Return the (x, y) coordinate for the center point of the cell that contains the specified text.  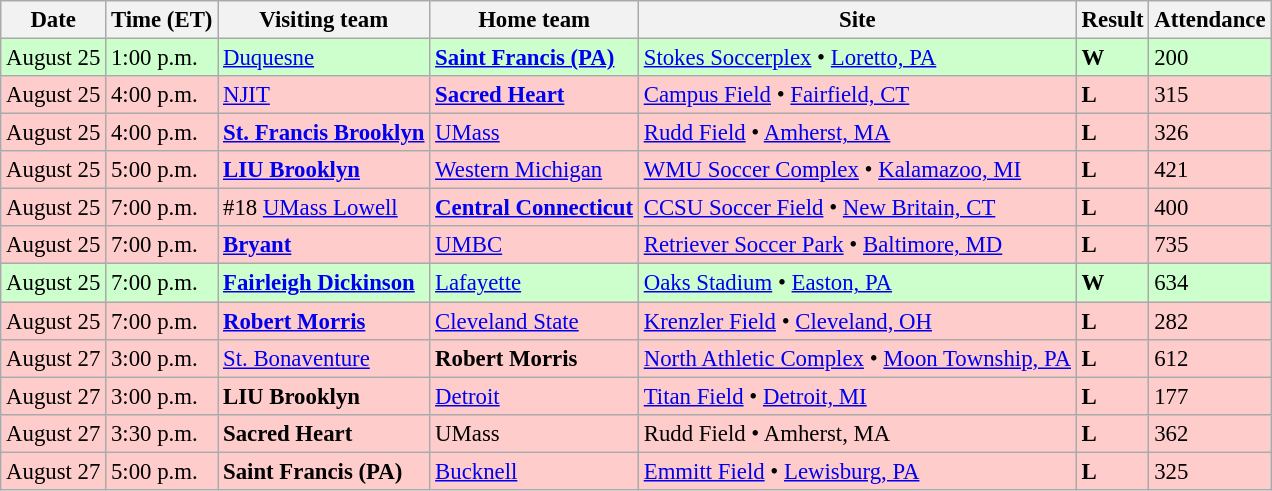
Date (54, 20)
326 (1210, 133)
1:00 p.m. (162, 58)
177 (1210, 396)
WMU Soccer Complex • Kalamazoo, MI (857, 170)
Time (ET) (162, 20)
Site (857, 20)
400 (1210, 208)
Oaks Stadium • Easton, PA (857, 283)
Duquesne (324, 58)
Bryant (324, 245)
Visiting team (324, 20)
200 (1210, 58)
Krenzler Field • Cleveland, OH (857, 321)
Fairleigh Dickinson (324, 283)
Home team (534, 20)
North Athletic Complex • Moon Township, PA (857, 358)
612 (1210, 358)
282 (1210, 321)
CCSU Soccer Field • New Britain, CT (857, 208)
Western Michigan (534, 170)
Detroit (534, 396)
362 (1210, 433)
Result (1112, 20)
Lafayette (534, 283)
634 (1210, 283)
Central Connecticut (534, 208)
UMBC (534, 245)
735 (1210, 245)
St. Bonaventure (324, 358)
Emmitt Field • Lewisburg, PA (857, 471)
Bucknell (534, 471)
Stokes Soccerplex • Loretto, PA (857, 58)
#18 UMass Lowell (324, 208)
Retriever Soccer Park • Baltimore, MD (857, 245)
Titan Field • Detroit, MI (857, 396)
325 (1210, 471)
421 (1210, 170)
St. Francis Brooklyn (324, 133)
3:30 p.m. (162, 433)
Cleveland State (534, 321)
315 (1210, 95)
Attendance (1210, 20)
NJIT (324, 95)
Campus Field • Fairfield, CT (857, 95)
